Find where the given text appears and provide that cell's center as [X, Y] coordinate. 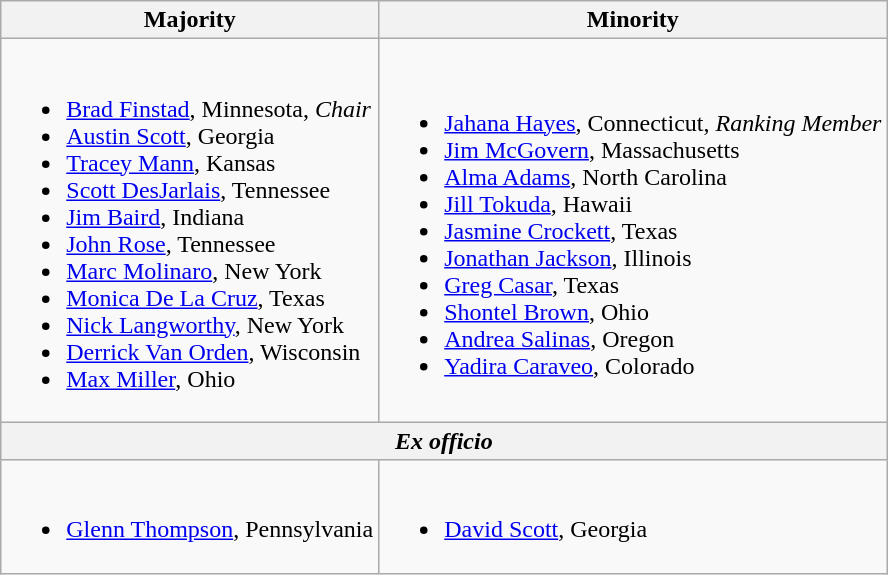
Majority [190, 20]
Glenn Thompson, Pennsylvania [190, 516]
Minority [633, 20]
Ex officio [444, 441]
David Scott, Georgia [633, 516]
